Return the [X, Y] coordinate for the center point of the cell that contains the specified text.  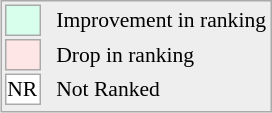
NR [22, 90]
Drop in ranking [162, 55]
Improvement in ranking [162, 20]
Not Ranked [162, 90]
